From the cell containing the given text, extract its center point as [X, Y] coordinate. 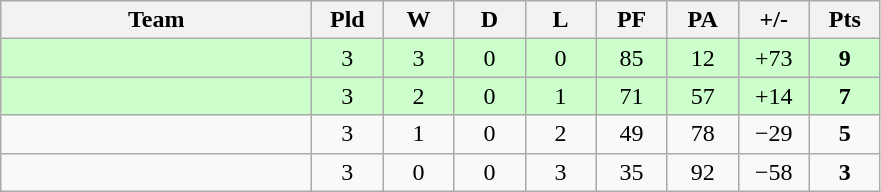
PF [632, 20]
57 [702, 96]
L [560, 20]
−29 [774, 134]
D [490, 20]
49 [632, 134]
71 [632, 96]
5 [844, 134]
+14 [774, 96]
7 [844, 96]
Pts [844, 20]
12 [702, 58]
9 [844, 58]
92 [702, 172]
Pld [348, 20]
+73 [774, 58]
+/- [774, 20]
85 [632, 58]
35 [632, 172]
−58 [774, 172]
W [418, 20]
Team [156, 20]
PA [702, 20]
78 [702, 134]
